Find where the given text appears and provide that cell's center as (x, y) coordinate. 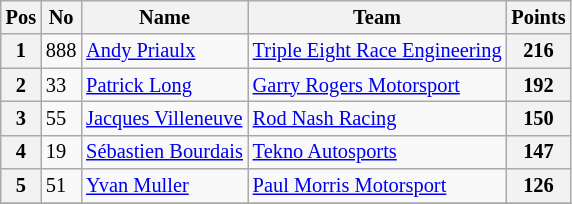
Paul Morris Motorsport (378, 186)
33 (61, 85)
888 (61, 51)
Tekno Autosports (378, 152)
126 (538, 186)
Pos (21, 17)
Team (378, 17)
3 (21, 118)
Jacques Villeneuve (164, 118)
150 (538, 118)
5 (21, 186)
Andy Priaulx (164, 51)
Rod Nash Racing (378, 118)
Triple Eight Race Engineering (378, 51)
Yvan Muller (164, 186)
51 (61, 186)
No (61, 17)
2 (21, 85)
Sébastien Bourdais (164, 152)
192 (538, 85)
4 (21, 152)
1 (21, 51)
Garry Rogers Motorsport (378, 85)
19 (61, 152)
Points (538, 17)
Patrick Long (164, 85)
55 (61, 118)
147 (538, 152)
216 (538, 51)
Name (164, 17)
